Scan for the cell matching the given text and deliver its (X, Y) coordinate at center. 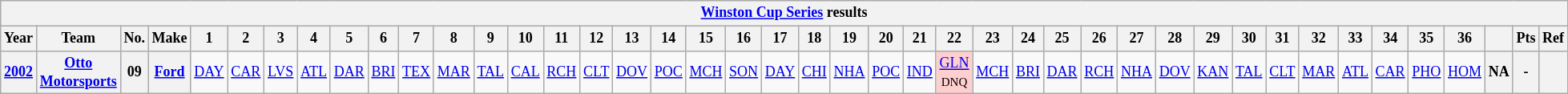
Make (170, 39)
32 (1319, 39)
24 (1029, 39)
Ford (170, 72)
20 (886, 39)
19 (849, 39)
2002 (19, 72)
Otto Motorsports (79, 72)
KAN (1213, 72)
11 (562, 39)
23 (993, 39)
21 (920, 39)
26 (1099, 39)
HOM (1465, 72)
17 (780, 39)
Winston Cup Series results (784, 13)
33 (1356, 39)
Team (79, 39)
13 (632, 39)
18 (814, 39)
3 (280, 39)
12 (596, 39)
34 (1390, 39)
LVS (280, 72)
7 (417, 39)
29 (1213, 39)
NA (1498, 72)
27 (1137, 39)
SON (744, 72)
22 (954, 39)
Year (19, 39)
25 (1062, 39)
1 (209, 39)
8 (453, 39)
16 (744, 39)
6 (383, 39)
CAL (526, 72)
2 (246, 39)
30 (1249, 39)
35 (1426, 39)
15 (706, 39)
31 (1282, 39)
CHI (814, 72)
GLNDNQ (954, 72)
No. (135, 39)
5 (349, 39)
- (1526, 72)
14 (668, 39)
28 (1175, 39)
PHO (1426, 72)
10 (526, 39)
36 (1465, 39)
Pts (1526, 39)
IND (920, 72)
09 (135, 72)
4 (314, 39)
9 (490, 39)
Ref (1554, 39)
TEX (417, 72)
